Capture the cell that displays the provided text and extract its (x, y) central coordinate. 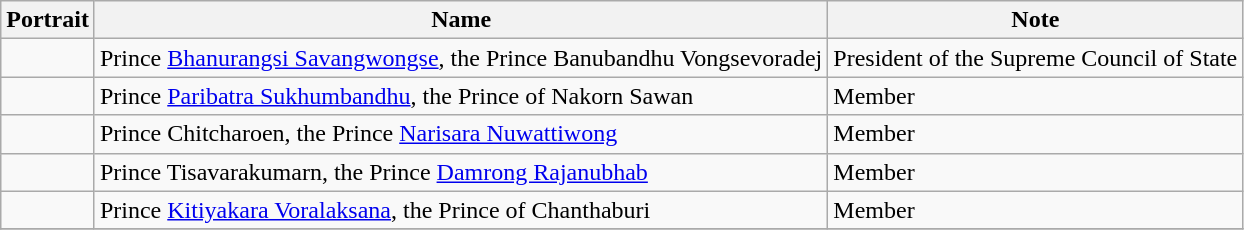
Prince Chitcharoen, the Prince Narisara Nuwattiwong (460, 134)
Note (1036, 20)
Prince Paribatra Sukhumbandhu, the Prince of Nakorn Sawan (460, 96)
Prince Bhanurangsi Savangwongse, the Prince Banubandhu Vongsevoradej (460, 58)
President of the Supreme Council of State (1036, 58)
Portrait (48, 20)
Name (460, 20)
Prince Tisavarakumarn, the Prince Damrong Rajanubhab (460, 172)
Prince Kitiyakara Voralaksana, the Prince of Chanthaburi (460, 210)
